Detect which cell encompasses the target text, then output its (X, Y) center coordinate. 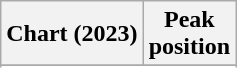
Peakposition (189, 34)
Chart (2023) (72, 34)
